Return the (x, y) coordinate for the center point of the cell that contains the specified text.  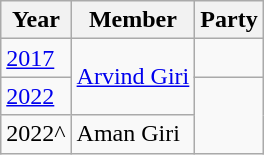
2017 (36, 58)
2022 (36, 96)
Party (229, 20)
Aman Giri (133, 134)
2022^ (36, 134)
Arvind Giri (133, 77)
Member (133, 20)
Year (36, 20)
